Determine the [X, Y] coordinate at the center of the cell enclosing the given text.  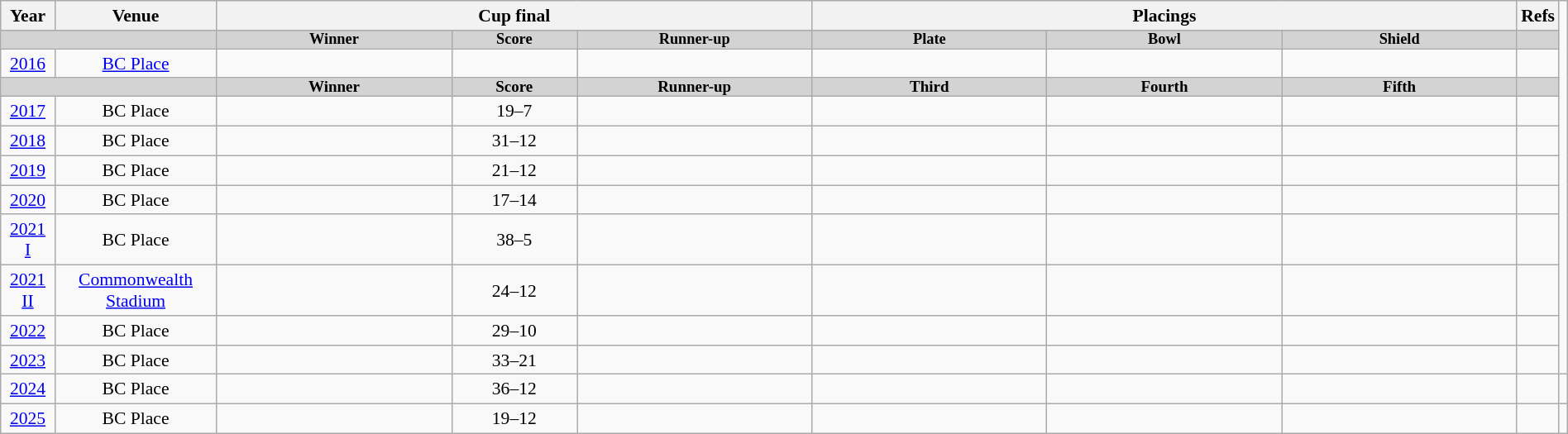
Bowl [1164, 40]
2016 [28, 64]
2023 [28, 360]
21–12 [514, 171]
29–10 [514, 331]
Third [930, 88]
Placings [1164, 16]
2021 I [28, 240]
2017 [28, 112]
Fifth [1399, 88]
24–12 [514, 291]
2020 [28, 200]
2021 II [28, 291]
19–7 [514, 112]
36–12 [514, 389]
19–12 [514, 419]
2024 [28, 389]
Venue [136, 16]
33–21 [514, 360]
Shield [1399, 40]
Fourth [1164, 88]
Plate [930, 40]
Refs [1538, 16]
31–12 [514, 141]
2019 [28, 171]
38–5 [514, 240]
Cup final [514, 16]
Year [28, 16]
2025 [28, 419]
2022 [28, 331]
17–14 [514, 200]
Commonwealth Stadium [136, 291]
2018 [28, 141]
